Scan for the cell matching the given text and deliver its (X, Y) coordinate at center. 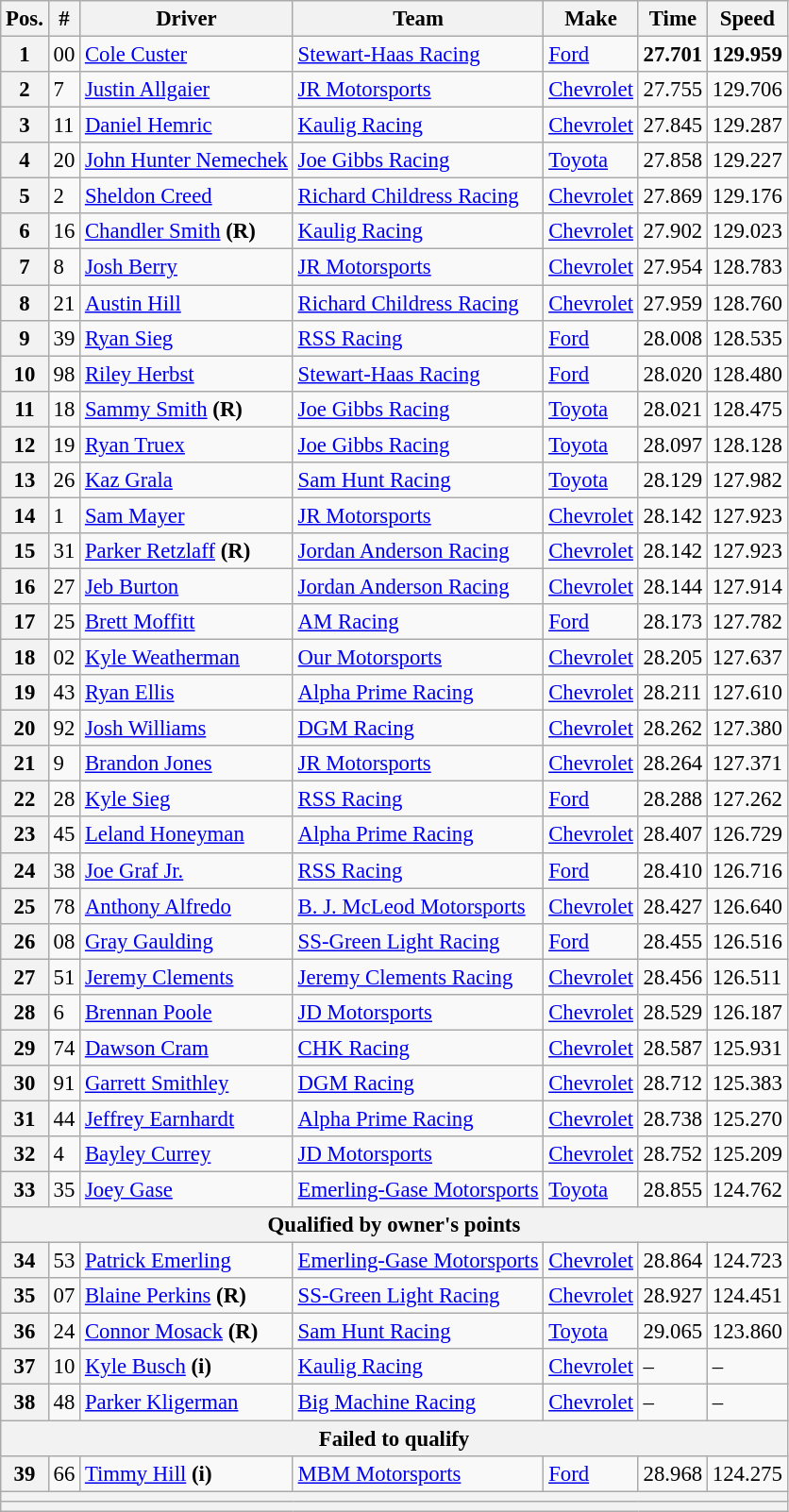
125.931 (747, 1048)
Anthony Alfredo (187, 906)
124.762 (747, 1190)
Garrett Smithley (187, 1084)
28.097 (672, 445)
43 (64, 693)
129.227 (747, 160)
Ryan Sieg (187, 338)
Kyle Sieg (187, 799)
28.288 (672, 799)
28.456 (672, 977)
28.752 (672, 1154)
Driver (187, 19)
Kaz Grala (187, 480)
127.380 (747, 729)
129.023 (747, 231)
23 (25, 835)
128.475 (747, 409)
Brett Moffitt (187, 622)
28.587 (672, 1048)
127.782 (747, 622)
128.128 (747, 445)
17 (25, 622)
28.205 (672, 658)
28.173 (672, 622)
123.860 (747, 1332)
27.701 (672, 55)
Josh Williams (187, 729)
44 (64, 1118)
27.959 (672, 303)
28.129 (672, 480)
27.869 (672, 196)
27.845 (672, 126)
28.738 (672, 1118)
28.712 (672, 1084)
3 (25, 126)
Kyle Busch (i) (187, 1368)
127.610 (747, 693)
126.516 (747, 941)
Austin Hill (187, 303)
Joey Gase (187, 1190)
125.270 (747, 1118)
15 (25, 551)
12 (25, 445)
28.529 (672, 1013)
CHK Racing (418, 1048)
34 (25, 1261)
45 (64, 835)
27.755 (672, 90)
126.640 (747, 906)
28.927 (672, 1296)
Josh Berry (187, 267)
128.480 (747, 374)
5 (25, 196)
74 (64, 1048)
Justin Allgaier (187, 90)
Make (591, 19)
124.723 (747, 1261)
28.455 (672, 941)
Jeb Burton (187, 586)
Daniel Hemric (187, 126)
13 (25, 480)
28.262 (672, 729)
Joe Graf Jr. (187, 870)
Cole Custer (187, 55)
27.858 (672, 160)
92 (64, 729)
127.637 (747, 658)
Sam Mayer (187, 515)
Brennan Poole (187, 1013)
Failed to qualify (394, 1438)
127.982 (747, 480)
Timmy Hill (i) (187, 1473)
Patrick Emerling (187, 1261)
Blaine Perkins (R) (187, 1296)
29 (25, 1048)
128.760 (747, 303)
Time (672, 19)
28.008 (672, 338)
Chandler Smith (R) (187, 231)
Jeffrey Earnhardt (187, 1118)
91 (64, 1084)
30 (25, 1084)
32 (25, 1154)
28.968 (672, 1473)
28.855 (672, 1190)
Team (418, 19)
53 (64, 1261)
Ryan Ellis (187, 693)
MBM Motorsports (418, 1473)
Leland Honeyman (187, 835)
B. J. McLeod Motorsports (418, 906)
126.716 (747, 870)
Qualified by owner's points (394, 1225)
129.287 (747, 126)
48 (64, 1403)
29.065 (672, 1332)
124.451 (747, 1296)
126.511 (747, 977)
Dawson Cram (187, 1048)
28.864 (672, 1261)
Kyle Weatherman (187, 658)
28.144 (672, 586)
127.262 (747, 799)
28.407 (672, 835)
Big Machine Racing (418, 1403)
27.954 (672, 267)
27.902 (672, 231)
Connor Mosack (R) (187, 1332)
00 (64, 55)
36 (25, 1332)
Sheldon Creed (187, 196)
Bayley Currey (187, 1154)
127.371 (747, 764)
33 (25, 1190)
129.176 (747, 196)
98 (64, 374)
Brandon Jones (187, 764)
Riley Herbst (187, 374)
Sammy Smith (R) (187, 409)
125.383 (747, 1084)
07 (64, 1296)
51 (64, 977)
Speed (747, 19)
Parker Retzlaff (R) (187, 551)
Our Motorsports (418, 658)
66 (64, 1473)
37 (25, 1368)
28.410 (672, 870)
126.729 (747, 835)
125.209 (747, 1154)
Jeremy Clements (187, 977)
# (64, 19)
28.211 (672, 693)
129.959 (747, 55)
128.783 (747, 267)
Jeremy Clements Racing (418, 977)
129.706 (747, 90)
02 (64, 658)
78 (64, 906)
14 (25, 515)
28.021 (672, 409)
Ryan Truex (187, 445)
127.914 (747, 586)
Pos. (25, 19)
John Hunter Nemechek (187, 160)
Parker Kligerman (187, 1403)
28.020 (672, 374)
28.264 (672, 764)
126.187 (747, 1013)
08 (64, 941)
128.535 (747, 338)
28.427 (672, 906)
Gray Gaulding (187, 941)
22 (25, 799)
AM Racing (418, 622)
124.275 (747, 1473)
